Return (x, y) of the center of cell containing provided text 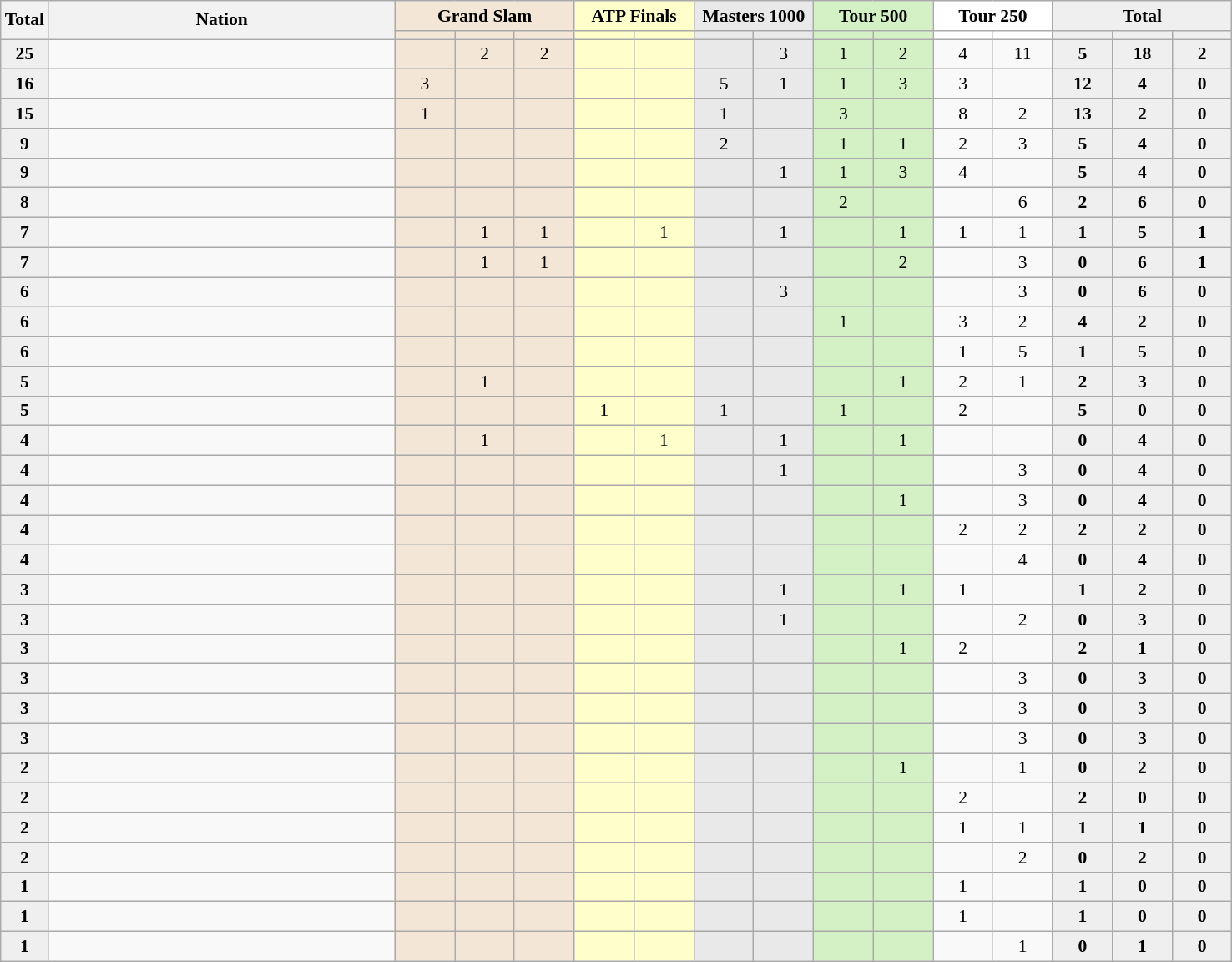
16 (25, 84)
18 (1143, 54)
Nation (222, 20)
12 (1083, 84)
ATP Finals (634, 16)
Grand Slam (484, 16)
Tour 500 (873, 16)
11 (1022, 54)
25 (25, 54)
13 (1083, 114)
15 (25, 114)
Masters 1000 (753, 16)
Tour 250 (993, 16)
